Output the (X, Y) coordinate of the center of the cell containing the given text.  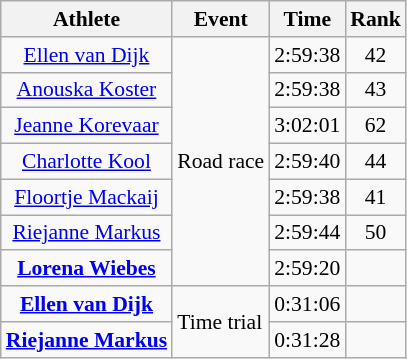
2:59:44 (307, 233)
Charlotte Kool (86, 162)
43 (376, 90)
41 (376, 197)
3:02:01 (307, 126)
Time trial (220, 322)
Time (307, 19)
Anouska Koster (86, 90)
0:31:06 (307, 304)
62 (376, 126)
Road race (220, 162)
Event (220, 19)
Athlete (86, 19)
2:59:20 (307, 269)
44 (376, 162)
Lorena Wiebes (86, 269)
0:31:28 (307, 340)
Jeanne Korevaar (86, 126)
2:59:40 (307, 162)
42 (376, 55)
Rank (376, 19)
Floortje Mackaij (86, 197)
50 (376, 233)
